Capture the cell that displays the provided text and extract its (x, y) central coordinate. 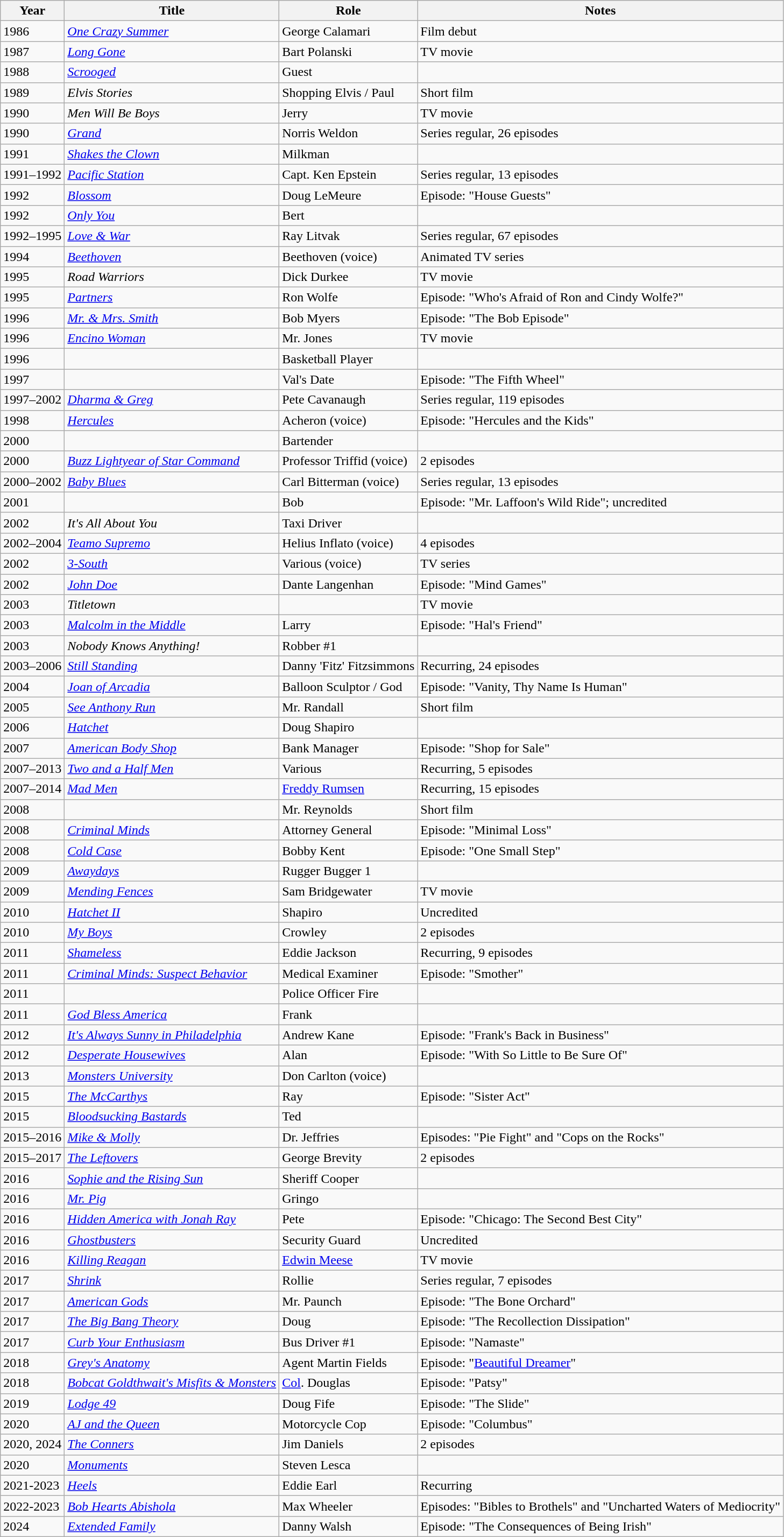
Episode: "Smother" (601, 974)
Baby Blues (172, 482)
1991 (32, 154)
Ron Wolfe (349, 298)
Doug (349, 1322)
2007–2013 (32, 768)
Dick Durkee (349, 277)
Bus Driver #1 (349, 1342)
Malcolm in the Middle (172, 625)
Shopping Elvis / Paul (349, 93)
Agent Martin Fields (349, 1363)
Scrooged (172, 72)
Balloon Sculptor / God (349, 687)
Sophie and the Rising Sun (172, 1178)
Year (32, 11)
Jerry (349, 113)
Episode: "The Recollection Dissipation" (601, 1322)
Recurring, 9 episodes (601, 953)
Curb Your Enthusiasm (172, 1342)
Basketball Player (349, 359)
Pacific Station (172, 174)
1988 (32, 72)
Col. Douglas (349, 1383)
Rugger Bugger 1 (349, 871)
Recurring, 24 episodes (601, 666)
Crowley (349, 933)
Attorney General (349, 830)
Two and a Half Men (172, 768)
Don Carlton (voice) (349, 1076)
Various (voice) (349, 563)
2019 (32, 1404)
Mr. & Mrs. Smith (172, 318)
Blossom (172, 195)
2007 (32, 748)
Bob Hearts Abishola (172, 1506)
Milkman (349, 154)
2013 (32, 1076)
Doug Fife (349, 1404)
Criminal Minds: Suspect Behavior (172, 974)
Episode: "Sister Act" (601, 1096)
Killing Reagan (172, 1260)
Episode: "Frank's Back in Business" (601, 1035)
2021-2023 (32, 1485)
Notes (601, 11)
Taxi Driver (349, 523)
Jim Daniels (349, 1444)
Episode: "Patsy" (601, 1383)
Danny Walsh (349, 1526)
Episode: "Mr. Laffoon's Wild Ride"; uncredited (601, 502)
One Crazy Summer (172, 31)
Hatchet (172, 728)
Bloodsucking Bastards (172, 1117)
1986 (32, 31)
TV series (601, 563)
American Gods (172, 1301)
Bobcat Goldthwait's Misfits & Monsters (172, 1383)
Episode: "The Slide" (601, 1404)
4 episodes (601, 543)
Episodes: "Bibles to Brothels" and "Uncharted Waters of Mediocrity" (601, 1506)
Recurring, 5 episodes (601, 768)
Recurring (601, 1485)
Security Guard (349, 1239)
Pete (349, 1219)
Episode: "The Bob Episode" (601, 318)
Bartender (349, 441)
2001 (32, 502)
Beethoven (172, 257)
Mad Men (172, 789)
Title (172, 11)
Episode: "Columbus" (601, 1424)
2020, 2024 (32, 1444)
3-South (172, 563)
Teamo Supremo (172, 543)
Episode: "The Fifth Wheel" (601, 379)
Capt. Ken Epstein (349, 174)
Police Officer Fire (349, 994)
Episode: "Hal's Friend" (601, 625)
Max Wheeler (349, 1506)
George Brevity (349, 1158)
2003–2006 (32, 666)
Long Gone (172, 52)
Joan of Arcadia (172, 687)
Episode: "The Consequences of Being Irish" (601, 1526)
It's All About You (172, 523)
Episodes: "Pie Fight" and "Cops on the Rocks" (601, 1137)
My Boys (172, 933)
Pete Cavanaugh (349, 400)
Doug LeMeure (349, 195)
Monsters University (172, 1076)
AJ and the Queen (172, 1424)
Eddie Jackson (349, 953)
Sam Bridgewater (349, 891)
Episode: "The Bone Orchard" (601, 1301)
Series regular, 7 episodes (601, 1281)
Val's Date (349, 379)
1989 (32, 93)
Still Standing (172, 666)
Role (349, 11)
1997–2002 (32, 400)
2004 (32, 687)
Eddie Earl (349, 1485)
Hidden America with Jonah Ray (172, 1219)
The Leftovers (172, 1158)
1998 (32, 420)
1997 (32, 379)
Men Will Be Boys (172, 113)
Desperate Housewives (172, 1055)
Edwin Meese (349, 1260)
The McCarthys (172, 1096)
The Big Bang Theory (172, 1322)
Ray (349, 1096)
Grey's Anatomy (172, 1363)
Episode: "House Guests" (601, 195)
Hatchet II (172, 912)
Series regular, 119 episodes (601, 400)
Episode: "Chicago: The Second Best City" (601, 1219)
Mr. Jones (349, 339)
Bert (349, 215)
Monuments (172, 1465)
Bob (349, 502)
Bobby Kent (349, 850)
Gringo (349, 1198)
2005 (32, 707)
See Anthony Run (172, 707)
Shapiro (349, 912)
Only You (172, 215)
2006 (32, 728)
Dr. Jeffries (349, 1137)
Series regular, 67 episodes (601, 236)
Episode: "Mind Games" (601, 584)
The Conners (172, 1444)
Shameless (172, 953)
2024 (32, 1526)
It's Always Sunny in Philadelphia (172, 1035)
Recurring, 15 episodes (601, 789)
John Doe (172, 584)
Bart Polanski (349, 52)
Shakes the Clown (172, 154)
Hercules (172, 420)
Episode: "Namaste" (601, 1342)
Episode: "Shop for Sale" (601, 748)
Bank Manager (349, 748)
God Bless America (172, 1014)
Elvis Stories (172, 93)
Freddy Rumsen (349, 789)
American Body Shop (172, 748)
Episode: "Hercules and the Kids" (601, 420)
Heels (172, 1485)
Episode: "With So Little to Be Sure Of" (601, 1055)
Steven Lesca (349, 1465)
Buzz Lightyear of Star Command (172, 461)
Mending Fences (172, 891)
Extended Family (172, 1526)
Mr. Pig (172, 1198)
1994 (32, 257)
Love & War (172, 236)
Encino Woman (172, 339)
Grand (172, 133)
Guest (349, 72)
Lodge 49 (172, 1404)
Road Warriors (172, 277)
George Calamari (349, 31)
Motorcycle Cop (349, 1424)
Carl Bitterman (voice) (349, 482)
Beethoven (voice) (349, 257)
Acheron (voice) (349, 420)
Animated TV series (601, 257)
Dharma & Greg (172, 400)
Criminal Minds (172, 830)
Ray Litvak (349, 236)
2015–2016 (32, 1137)
Mr. Reynolds (349, 809)
Rollie (349, 1281)
2002–2004 (32, 543)
Partners (172, 298)
Dante Langenhan (349, 584)
1987 (32, 52)
Cold Case (172, 850)
Andrew Kane (349, 1035)
Nobody Knows Anything! (172, 646)
1992–1995 (32, 236)
Episode: "Beautiful Dreamer" (601, 1363)
2015–2017 (32, 1158)
Film debut (601, 31)
Frank (349, 1014)
2000–2002 (32, 482)
2022-2023 (32, 1506)
Series regular, 26 episodes (601, 133)
Alan (349, 1055)
Episode: "Who's Afraid of Ron and Cindy Wolfe?" (601, 298)
Various (349, 768)
Bob Myers (349, 318)
Ted (349, 1117)
Mr. Paunch (349, 1301)
Episode: "One Small Step" (601, 850)
Mr. Randall (349, 707)
Episode: "Vanity, Thy Name Is Human" (601, 687)
Mike & Molly (172, 1137)
Medical Examiner (349, 974)
Norris Weldon (349, 133)
Professor Triffid (voice) (349, 461)
Shrink (172, 1281)
Helius Inflato (voice) (349, 543)
Sheriff Cooper (349, 1178)
Robber #1 (349, 646)
2007–2014 (32, 789)
Larry (349, 625)
Episode: "Minimal Loss" (601, 830)
Ghostbusters (172, 1239)
1991–1992 (32, 174)
Awaydays (172, 871)
Titletown (172, 605)
Doug Shapiro (349, 728)
Danny 'Fitz' Fitzsimmons (349, 666)
